Provide the (x, y) coordinate of the cell's center where the given text is located.  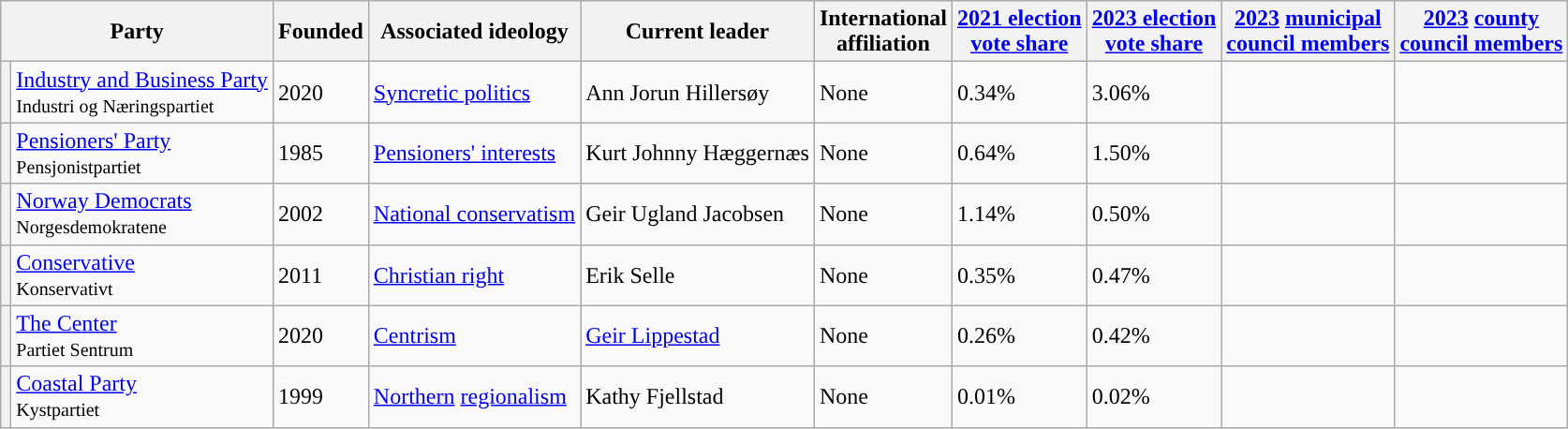
Kurt Johnny Hæggernæs (698, 154)
Erik Selle (698, 275)
1.14% (1019, 214)
1.50% (1154, 154)
Party (137, 32)
0.35% (1019, 275)
Founded (321, 32)
Geir Ugland Jacobsen (698, 214)
The CenterPartiet Sentrum (142, 335)
1985 (321, 154)
Industry and Business PartyIndustri og Næringspartiet (142, 92)
0.47% (1154, 275)
Pensioners' interests (474, 154)
2011 (321, 275)
0.02% (1154, 397)
3.06% (1154, 92)
1999 (321, 397)
Kathy Fjellstad (698, 397)
2023 electionvote share (1154, 32)
2023 countycouncil members (1482, 32)
Northern regionalism (474, 397)
Coastal PartyKystpartiet (142, 397)
0.26% (1019, 335)
0.64% (1019, 154)
0.50% (1154, 214)
Geir Lippestad (698, 335)
National conservatism (474, 214)
Ann Jorun Hillersøy (698, 92)
Pensioners' PartyPensjonistpartiet (142, 154)
ConservativeKonservativt (142, 275)
Associated ideology (474, 32)
0.42% (1154, 335)
Current leader (698, 32)
0.01% (1019, 397)
Internationalaffiliation (882, 32)
Centrism (474, 335)
Syncretic politics (474, 92)
2023 municipalcouncil members (1308, 32)
Norway DemocratsNorgesdemokratene (142, 214)
0.34% (1019, 92)
2002 (321, 214)
Christian right (474, 275)
2021 electionvote share (1019, 32)
